Scan for the cell matching the given text and deliver its (X, Y) coordinate at center. 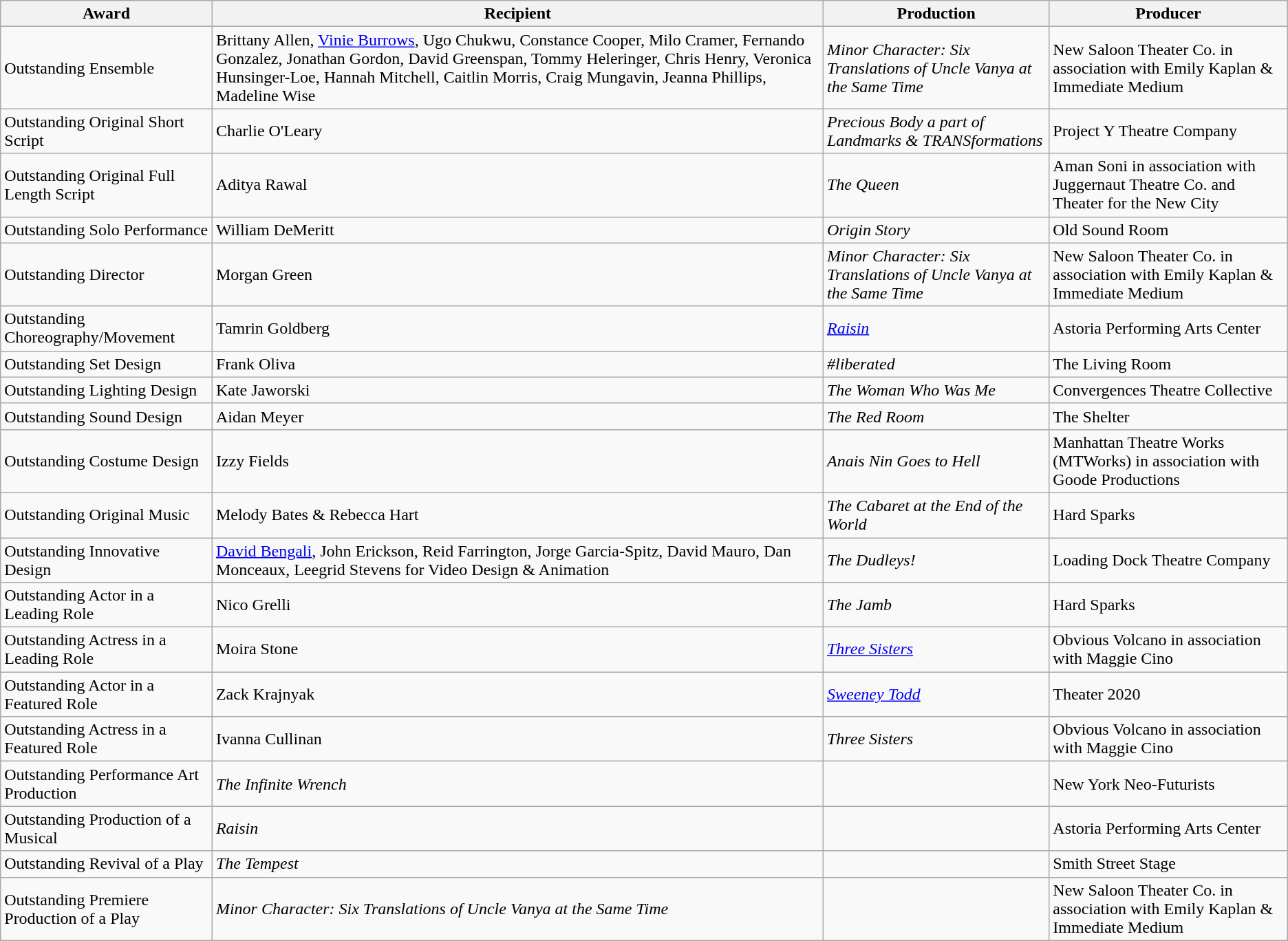
Outstanding Ensemble (107, 67)
The Queen (936, 185)
Outstanding Revival of a Play (107, 864)
Outstanding Actor in a Featured Role (107, 695)
The Cabaret at the End of the World (936, 515)
Outstanding Actress in a Leading Role (107, 649)
Outstanding Solo Performance (107, 230)
The Dudleys! (936, 560)
Kate Jaworski (517, 390)
Outstanding Premiere Production of a Play (107, 909)
Outstanding Production of a Musical (107, 828)
Smith Street Stage (1168, 864)
Ivanna Cullinan (517, 739)
Sweeney Todd (936, 695)
Award (107, 14)
Melody Bates & Rebecca Hart (517, 515)
Outstanding Lighting Design (107, 390)
Old Sound Room (1168, 230)
The Living Room (1168, 364)
Outstanding Original Music (107, 515)
William DeMeritt (517, 230)
David Bengali, John Erickson, Reid Farrington, Jorge Garcia-Spitz, David Mauro, Dan Monceaux, Leegrid Stevens for Video Design & Animation (517, 560)
Outstanding Innovative Design (107, 560)
Outstanding Original Short Script (107, 131)
The Red Room (936, 416)
Aditya Rawal (517, 185)
Outstanding Performance Art Production (107, 784)
Aidan Meyer (517, 416)
Outstanding Choreography/Movement (107, 329)
Moira Stone (517, 649)
Production (936, 14)
The Tempest (517, 864)
Outstanding Sound Design (107, 416)
The Infinite Wrench (517, 784)
The Woman Who Was Me (936, 390)
Recipient (517, 14)
The Jamb (936, 605)
Theater 2020 (1168, 695)
Charlie O'Leary (517, 131)
Zack Krajnyak (517, 695)
Outstanding Set Design (107, 364)
Outstanding Director (107, 274)
Frank Oliva (517, 364)
Loading Dock Theatre Company (1168, 560)
Precious Body a part of Landmarks & TRANSformations (936, 131)
New York Neo-Futurists (1168, 784)
Outstanding Actor in a Leading Role (107, 605)
Anais Nin Goes to Hell (936, 461)
Convergences Theatre Collective (1168, 390)
Outstanding Costume Design (107, 461)
#liberated (936, 364)
Producer (1168, 14)
Project Y Theatre Company (1168, 131)
Nico Grelli (517, 605)
Izzy Fields (517, 461)
Tamrin Goldberg (517, 329)
Morgan Green (517, 274)
Manhattan Theatre Works (MTWorks) in association with Goode Productions (1168, 461)
Origin Story (936, 230)
Outstanding Actress in a Featured Role (107, 739)
Outstanding Original Full Length Script (107, 185)
Aman Soni in association with Juggernaut Theatre Co. and Theater for the New City (1168, 185)
The Shelter (1168, 416)
